Detect which cell encompasses the target text, then output its [x, y] center coordinate. 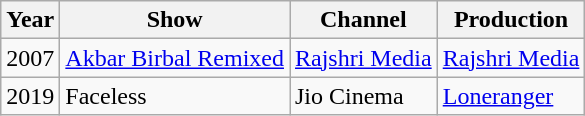
Jio Cinema [364, 96]
Channel [364, 20]
Faceless [175, 96]
Year [30, 20]
2019 [30, 96]
2007 [30, 58]
Akbar Birbal Remixed [175, 58]
Loneranger [511, 96]
Production [511, 20]
Show [175, 20]
